Provide the [x, y] coordinate of the cell's center where the given text is located.  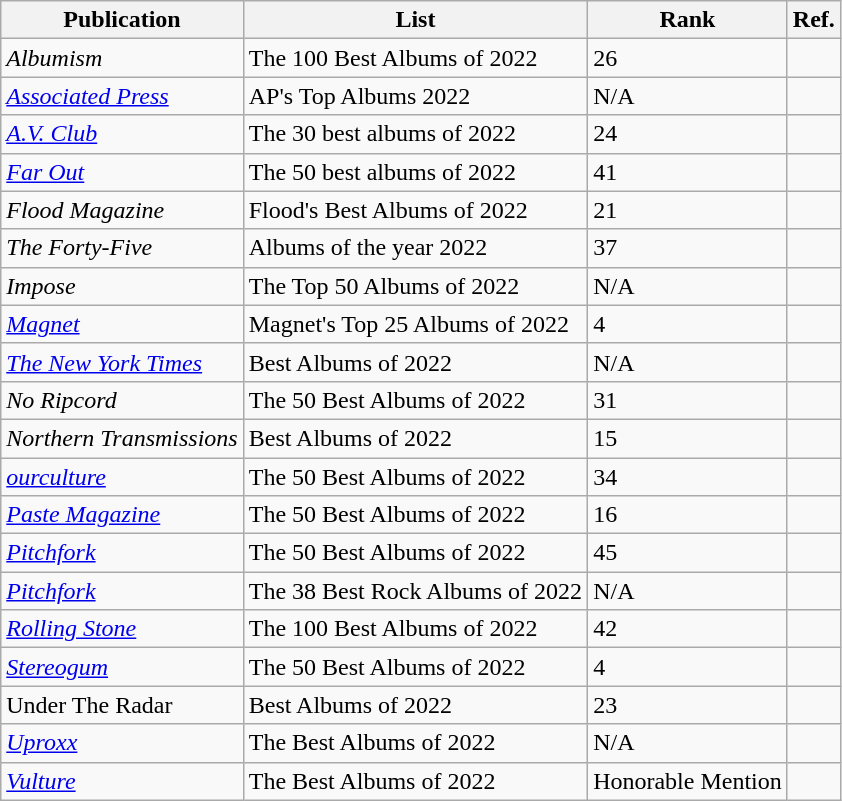
Northern Transmissions [122, 438]
Uproxx [122, 743]
Far Out [122, 172]
The 50 best albums of 2022 [415, 172]
List [415, 20]
Vulture [122, 781]
Magnet's Top 25 Albums of 2022 [415, 324]
Ref. [814, 20]
Magnet [122, 324]
Rolling Stone [122, 629]
Flood's Best Albums of 2022 [415, 210]
Associated Press [122, 96]
AP's Top Albums 2022 [415, 96]
The Top 50 Albums of 2022 [415, 286]
Stereogum [122, 667]
26 [688, 58]
The 38 Best Rock Albums of 2022 [415, 591]
Flood Magazine [122, 210]
42 [688, 629]
45 [688, 553]
Honorable Mention [688, 781]
Impose [122, 286]
34 [688, 477]
16 [688, 515]
21 [688, 210]
24 [688, 134]
41 [688, 172]
23 [688, 705]
31 [688, 400]
Rank [688, 20]
ourculture [122, 477]
37 [688, 248]
The New York Times [122, 362]
15 [688, 438]
Under The Radar [122, 705]
No Ripcord [122, 400]
Publication [122, 20]
Albumism [122, 58]
The 30 best albums of 2022 [415, 134]
The Forty-Five [122, 248]
A.V. Club [122, 134]
Paste Magazine [122, 515]
Albums of the year 2022 [415, 248]
